Locate the cell with the specified text and output its [x, y] center coordinate. 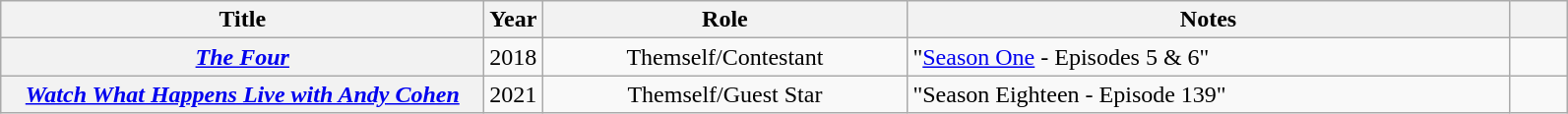
The Four [242, 57]
2021 [514, 94]
"Season One - Episodes 5 & 6" [1209, 57]
Title [242, 20]
2018 [514, 57]
Themself/Guest Star [724, 94]
Watch What Happens Live with Andy Cohen [242, 94]
Notes [1209, 20]
Role [724, 20]
Year [514, 20]
"Season Eighteen - Episode 139" [1209, 94]
Themself/Contestant [724, 57]
